From the cell containing the given text, extract its center point as (x, y) coordinate. 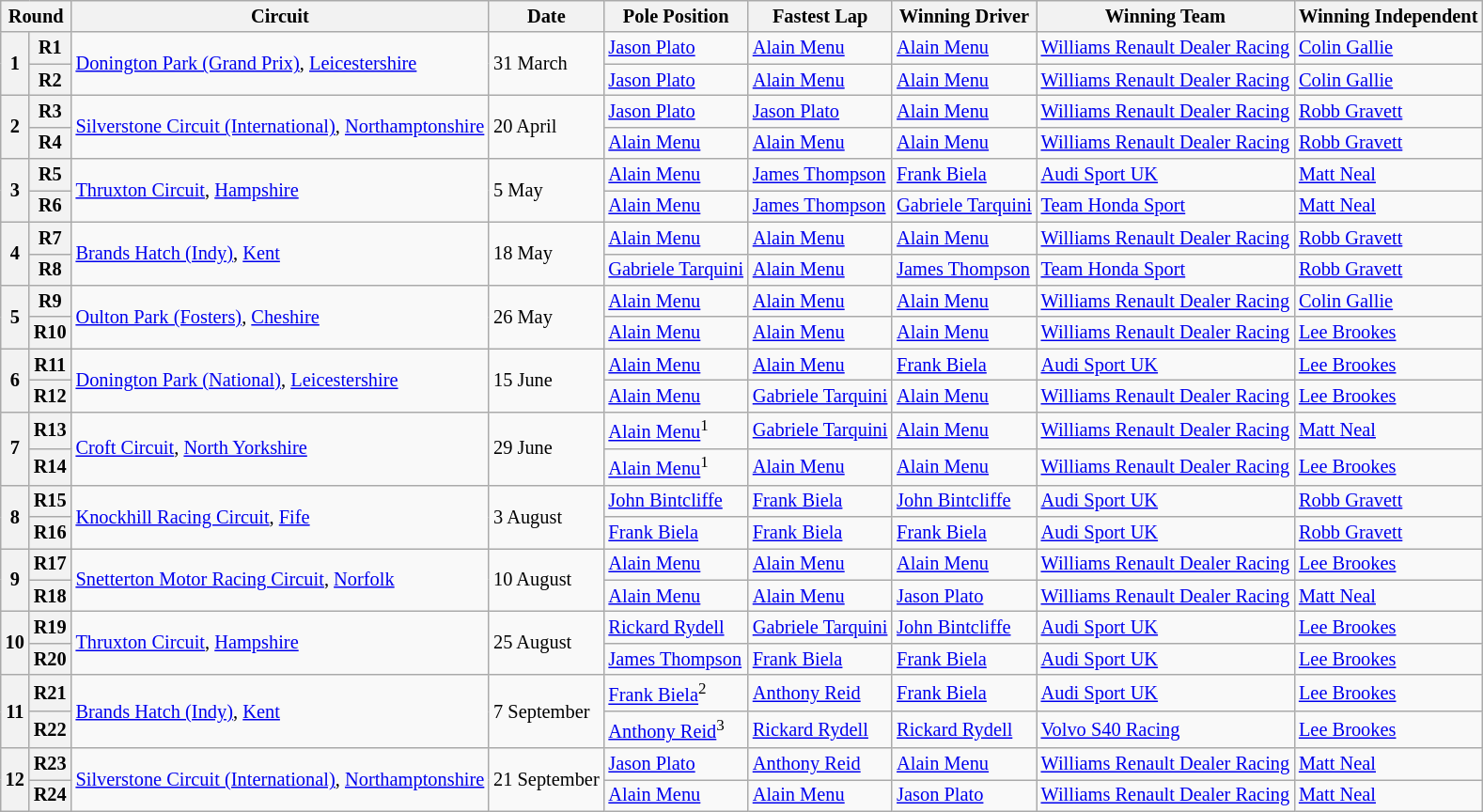
R8 (51, 270)
R18 (51, 596)
29 June (546, 448)
R10 (51, 333)
R22 (51, 729)
R20 (51, 659)
R21 (51, 694)
Frank Biela2 (677, 694)
Knockhill Racing Circuit, Fife (280, 517)
Winning Team (1165, 16)
11 (15, 711)
R9 (51, 301)
R1 (51, 48)
8 (15, 517)
31 March (546, 64)
10 August (546, 579)
Volvo S40 Racing (1165, 729)
R19 (51, 627)
R4 (51, 143)
Winning Independent (1388, 16)
3 August (546, 517)
R16 (51, 532)
10 (15, 643)
Anthony Reid3 (677, 729)
Circuit (280, 16)
3 (15, 190)
R6 (51, 206)
9 (15, 579)
4 (15, 254)
Pole Position (677, 16)
R15 (51, 501)
R7 (51, 238)
R23 (51, 764)
12 (15, 780)
21 September (546, 780)
R17 (51, 564)
5 May (546, 190)
18 May (546, 254)
R5 (51, 175)
Donington Park (National), Leicestershire (280, 380)
R3 (51, 111)
Fastest Lap (820, 16)
25 August (546, 643)
Winning Driver (964, 16)
R14 (51, 466)
1 (15, 64)
R13 (51, 430)
R2 (51, 80)
Date (546, 16)
7 (15, 448)
6 (15, 380)
Donington Park (Grand Prix), Leicestershire (280, 64)
Croft Circuit, North Yorkshire (280, 448)
R24 (51, 795)
Snetterton Motor Racing Circuit, Norfolk (280, 579)
20 April (546, 126)
5 (15, 316)
26 May (546, 316)
2 (15, 126)
R12 (51, 396)
Oulton Park (Fosters), Cheshire (280, 316)
Round (36, 16)
7 September (546, 711)
R11 (51, 365)
15 June (546, 380)
